Identify which cell holds the provided text, then report its (X, Y) central coordinate. 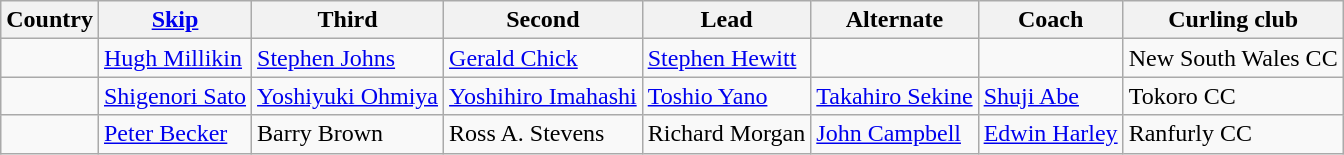
Toshio Yano (726, 96)
New South Wales CC (1233, 58)
Peter Becker (174, 134)
Shuji Abe (1050, 96)
Lead (726, 20)
Takahiro Sekine (894, 96)
Alternate (894, 20)
Stephen Johns (348, 58)
Second (544, 20)
John Campbell (894, 134)
Curling club (1233, 20)
Yoshiyuki Ohmiya (348, 96)
Gerald Chick (544, 58)
Barry Brown (348, 134)
Richard Morgan (726, 134)
Yoshihiro Imahashi (544, 96)
Coach (1050, 20)
Ranfurly CC (1233, 134)
Country (50, 20)
Shigenori Sato (174, 96)
Edwin Harley (1050, 134)
Ross A. Stevens (544, 134)
Skip (174, 20)
Third (348, 20)
Stephen Hewitt (726, 58)
Hugh Millikin (174, 58)
Tokoro CC (1233, 96)
